Pinpoint the cell where the given text exists, returning its [x, y] midpoint coordinate. 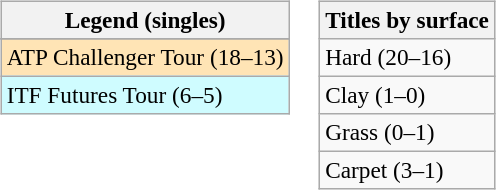
Grass (0–1) [408, 133]
Titles by surface [408, 20]
Legend (singles) [145, 20]
Carpet (3–1) [408, 171]
Hard (20–16) [408, 57]
Clay (1–0) [408, 95]
ITF Futures Tour (6–5) [145, 95]
ATP Challenger Tour (18–13) [145, 57]
